Return [X, Y] of the center of cell containing provided text 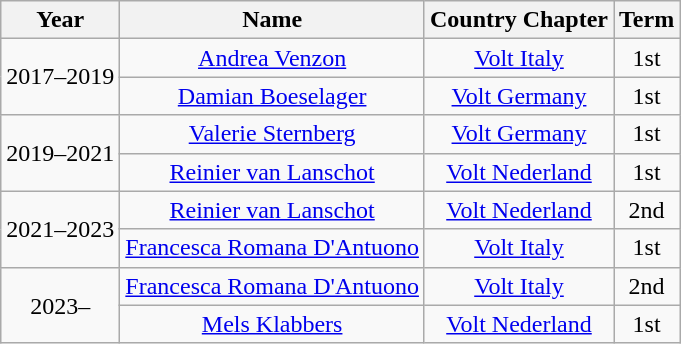
Name [272, 20]
Term [647, 20]
Valerie Sternberg [272, 134]
Andrea Venzon [272, 58]
2023– [60, 305]
2019–2021 [60, 153]
Year [60, 20]
Mels Klabbers [272, 324]
Country Chapter [518, 20]
2017–2019 [60, 77]
2021–2023 [60, 229]
Damian Boeselager [272, 96]
